For the text-containing cell, return its midpoint in (X, Y) coordinate format. 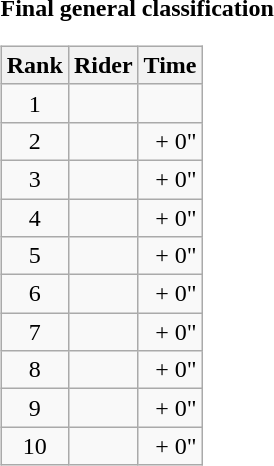
7 (34, 332)
4 (34, 217)
5 (34, 256)
6 (34, 294)
8 (34, 370)
Rider (103, 65)
3 (34, 179)
10 (34, 446)
1 (34, 103)
Time (170, 65)
9 (34, 408)
Rank (34, 65)
2 (34, 141)
